Output the (X, Y) coordinate of the center of the cell containing the given text.  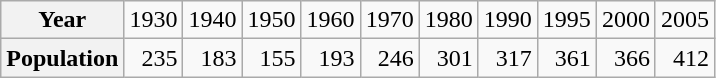
155 (272, 58)
1995 (566, 20)
Year (62, 20)
2005 (684, 20)
183 (212, 58)
193 (330, 58)
2000 (626, 20)
317 (508, 58)
235 (154, 58)
1980 (448, 20)
1930 (154, 20)
Population (62, 58)
366 (626, 58)
1990 (508, 20)
1940 (212, 20)
301 (448, 58)
1960 (330, 20)
412 (684, 58)
361 (566, 58)
1970 (390, 20)
1950 (272, 20)
246 (390, 58)
